Capture the cell that displays the provided text and extract its [X, Y] central coordinate. 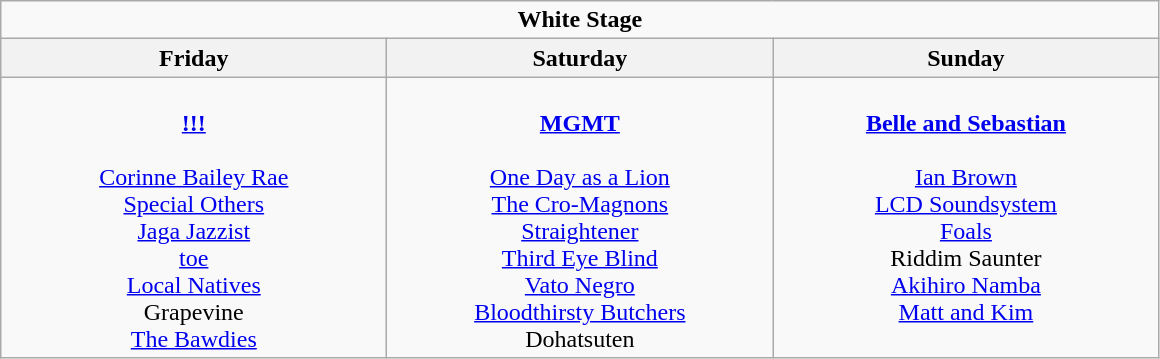
Belle and Sebastian Ian Brown LCD Soundsystem Foals Riddim Saunter Akihiro Namba Matt and Kim [966, 218]
MGMT One Day as a Lion The Cro-Magnons Straightener Third Eye Blind Vato Negro Bloodthirsty Butchers Dohatsuten [580, 218]
White Stage [580, 20]
Sunday [966, 58]
!!! Corinne Bailey Rae Special Others Jaga Jazzist toe Local Natives Grapevine The Bawdies [194, 218]
Saturday [580, 58]
Friday [194, 58]
